Output the (x, y) coordinate of the center of the cell containing the given text.  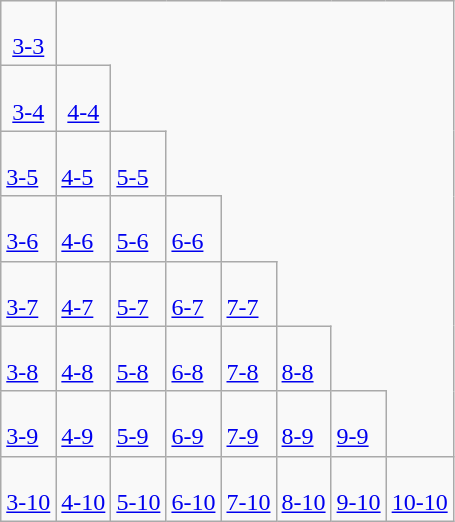
3-10 (28, 488)
7-10 (248, 488)
8-10 (304, 488)
4-4 (84, 98)
4-10 (84, 488)
3-9 (28, 424)
10-10 (420, 488)
8-9 (304, 424)
5-7 (138, 294)
5-8 (138, 358)
3-6 (28, 228)
8-8 (304, 358)
6-10 (194, 488)
4-9 (84, 424)
9-9 (358, 424)
7-7 (248, 294)
4-5 (84, 164)
6-9 (194, 424)
3-4 (28, 98)
4-8 (84, 358)
6-7 (194, 294)
9-10 (358, 488)
6-6 (194, 228)
7-8 (248, 358)
7-9 (248, 424)
3-8 (28, 358)
4-7 (84, 294)
5-6 (138, 228)
3-7 (28, 294)
5-5 (138, 164)
4-6 (84, 228)
3-3 (28, 34)
5-9 (138, 424)
3-5 (28, 164)
6-8 (194, 358)
5-10 (138, 488)
